Locate the cell with the specified text and output its (X, Y) center coordinate. 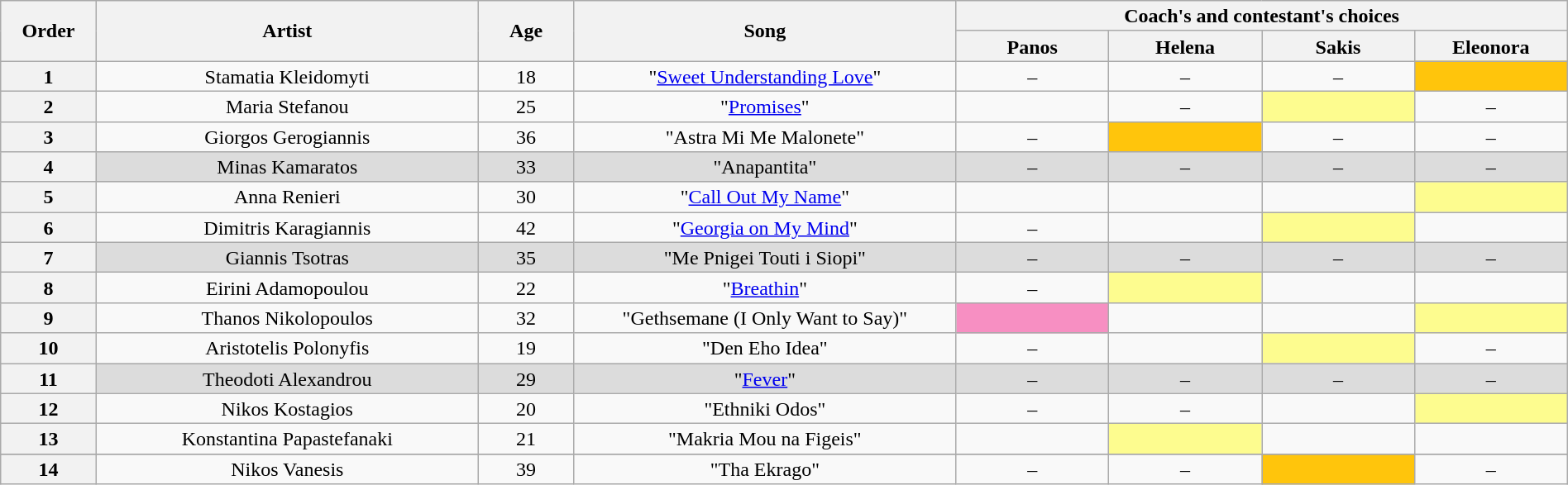
Stamatia Kleidomyti (287, 76)
1 (49, 76)
7 (49, 258)
10 (49, 349)
Eleonora (1490, 46)
3 (49, 137)
Aristotelis Polonyfis (287, 349)
Thanos Nikolopoulos (287, 317)
Konstantina Papastefanaki (287, 440)
22 (526, 288)
Artist (287, 31)
42 (526, 228)
Eirini Adamopoulou (287, 288)
Giorgos Gerogiannis (287, 137)
13 (49, 440)
30 (526, 197)
18 (526, 76)
19 (526, 349)
8 (49, 288)
"Tha Ekrago" (765, 469)
Giannis Tsotras (287, 258)
"Ethniki Odos" (765, 408)
"Makria Mou na Figeis" (765, 440)
"Call Out My Name" (765, 197)
36 (526, 137)
"Me Pnigei Touti i Siopi" (765, 258)
20 (526, 408)
11 (49, 378)
"Den Eho Idea" (765, 349)
"Fever" (765, 378)
Anna Renieri (287, 197)
29 (526, 378)
33 (526, 167)
"Astra Mi Me Malonete" (765, 137)
Song (765, 31)
Maria Stefanou (287, 106)
9 (49, 317)
Order (49, 31)
Minas Kamaratos (287, 167)
"Breathin" (765, 288)
12 (49, 408)
"Gethsemane (I Only Want to Say)" (765, 317)
Helena (1186, 46)
Theodoti Alexandrou (287, 378)
6 (49, 228)
Dimitris Karagiannis (287, 228)
"Promises" (765, 106)
"Sweet Understanding Love" (765, 76)
Age (526, 31)
39 (526, 469)
Nikos Vanesis (287, 469)
25 (526, 106)
Panos (1032, 46)
2 (49, 106)
Sakis (1338, 46)
"Anapantita" (765, 167)
32 (526, 317)
35 (526, 258)
"Georgia on My Mind" (765, 228)
Nikos Kostagios (287, 408)
Coach's and contestant's choices (1262, 17)
5 (49, 197)
14 (49, 469)
21 (526, 440)
4 (49, 167)
